Find where the given text appears and provide that cell's center as [X, Y] coordinate. 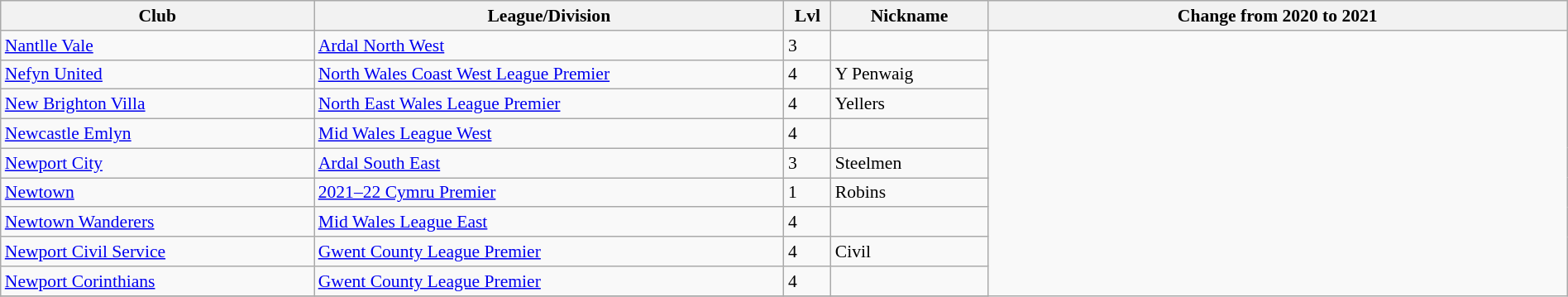
Club [157, 16]
Y Penwaig [910, 74]
Mid Wales League West [549, 134]
Newtown Wanderers [157, 223]
Nantlle Vale [157, 46]
Lvl [807, 16]
Newport Civil Service [157, 251]
Ardal South East [549, 163]
Change from 2020 to 2021 [1277, 16]
Robins [910, 193]
Steelmen [910, 163]
1 [807, 193]
Newport Corinthians [157, 281]
Newport City [157, 163]
League/Division [549, 16]
North East Wales League Premier [549, 104]
New Brighton Villa [157, 104]
Yellers [910, 104]
Nickname [910, 16]
Civil [910, 251]
Ardal North West [549, 46]
Newtown [157, 193]
2021–22 Cymru Premier [549, 193]
Mid Wales League East [549, 223]
Newcastle Emlyn [157, 134]
North Wales Coast West League Premier [549, 74]
Nefyn United [157, 74]
